For the text-containing cell, return its midpoint in [x, y] coordinate format. 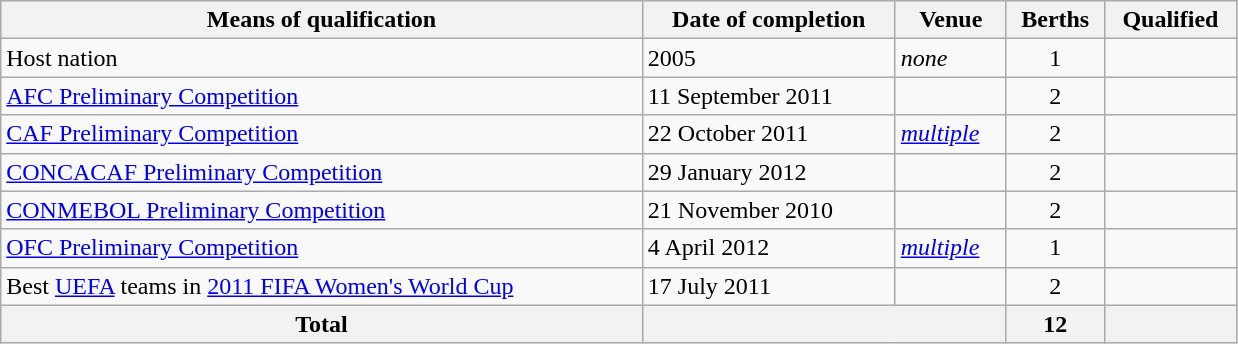
CONCACAF Preliminary Competition [322, 172]
AFC Preliminary Competition [322, 96]
17 July 2011 [768, 286]
Host nation [322, 58]
Date of completion [768, 20]
12 [1055, 324]
OFC Preliminary Competition [322, 248]
Means of qualification [322, 20]
none [950, 58]
Qualified [1170, 20]
4 April 2012 [768, 248]
22 October 2011 [768, 134]
Best UEFA teams in 2011 FIFA Women's World Cup [322, 286]
CAF Preliminary Competition [322, 134]
Venue [950, 20]
29 January 2012 [768, 172]
21 November 2010 [768, 210]
CONMEBOL Preliminary Competition [322, 210]
Total [322, 324]
Berths [1055, 20]
2005 [768, 58]
11 September 2011 [768, 96]
